Search for the cell housing the specified text and yield its (x, y) center coordinate. 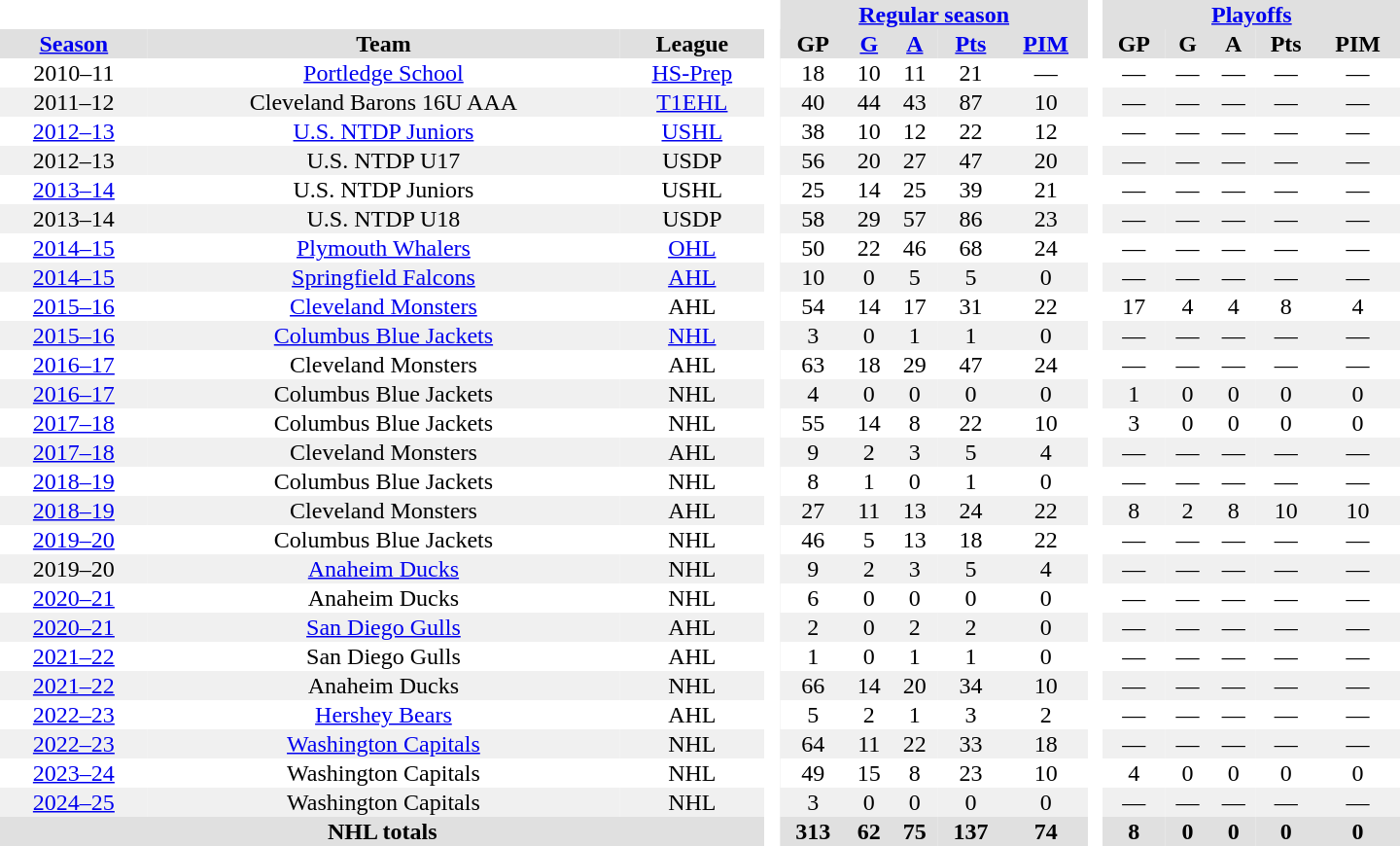
2023–24 (74, 773)
Cleveland Barons 16U AAA (383, 102)
Springfield Falcons (383, 277)
63 (813, 365)
58 (813, 219)
68 (970, 248)
75 (914, 831)
40 (813, 102)
League (692, 44)
Hershey Bears (383, 715)
43 (914, 102)
33 (970, 744)
49 (813, 773)
62 (869, 831)
34 (970, 686)
Team (383, 44)
U.S. NTDP U17 (383, 160)
66 (813, 686)
87 (970, 102)
313 (813, 831)
Plymouth Whalers (383, 248)
44 (869, 102)
HS-Prep (692, 73)
57 (914, 219)
86 (970, 219)
6 (813, 598)
2024–25 (74, 802)
38 (813, 131)
55 (813, 423)
Season (74, 44)
39 (970, 190)
2010–11 (74, 73)
56 (813, 160)
137 (970, 831)
T1EHL (692, 102)
74 (1046, 831)
64 (813, 744)
2011–12 (74, 102)
NHL totals (383, 831)
U.S. NTDP U18 (383, 219)
31 (970, 306)
OHL (692, 248)
54 (813, 306)
Portledge School (383, 73)
15 (869, 773)
Playoffs (1252, 15)
50 (813, 248)
Regular season (933, 15)
